Identify which cell holds the provided text, then report its (x, y) central coordinate. 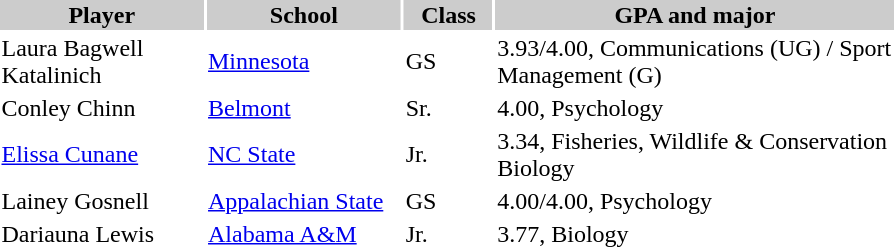
3.93/4.00, Communications (UG) / Sport Management (G) (695, 62)
NC State (304, 154)
3.34, Fisheries, Wildlife & Conservation Biology (695, 154)
4.00/4.00, Psychology (695, 201)
Sr. (448, 108)
Belmont (304, 108)
Laura Bagwell Katalinich (102, 62)
Elissa Cunane (102, 154)
Conley Chinn (102, 108)
Minnesota (304, 62)
Class (448, 15)
Lainey Gosnell (102, 201)
Appalachian State (304, 201)
Jr. (448, 154)
GPA and major (695, 15)
Player (102, 15)
4.00, Psychology (695, 108)
School (304, 15)
